Detect which cell encompasses the target text, then output its [x, y] center coordinate. 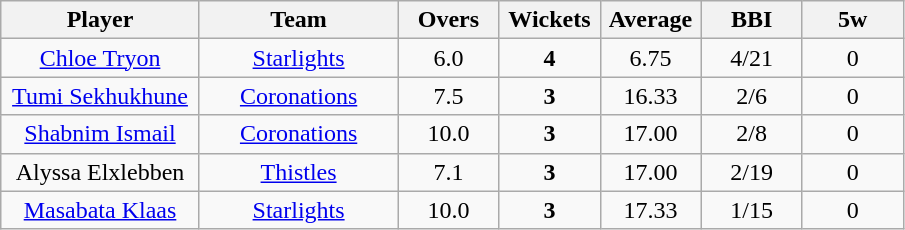
BBI [752, 20]
Masabata Klaas [100, 210]
4 [550, 58]
Team [298, 20]
6.0 [448, 58]
4/21 [752, 58]
Player [100, 20]
17.33 [650, 210]
2/6 [752, 96]
Tumi Sekhukhune [100, 96]
5w [852, 20]
Thistles [298, 172]
1/15 [752, 210]
2/8 [752, 134]
Chloe Tryon [100, 58]
Average [650, 20]
Overs [448, 20]
7.1 [448, 172]
Shabnim Ismail [100, 134]
7.5 [448, 96]
2/19 [752, 172]
6.75 [650, 58]
Alyssa Elxlebben [100, 172]
16.33 [650, 96]
Wickets [550, 20]
